Locate the cell with the specified text and output its (x, y) center coordinate. 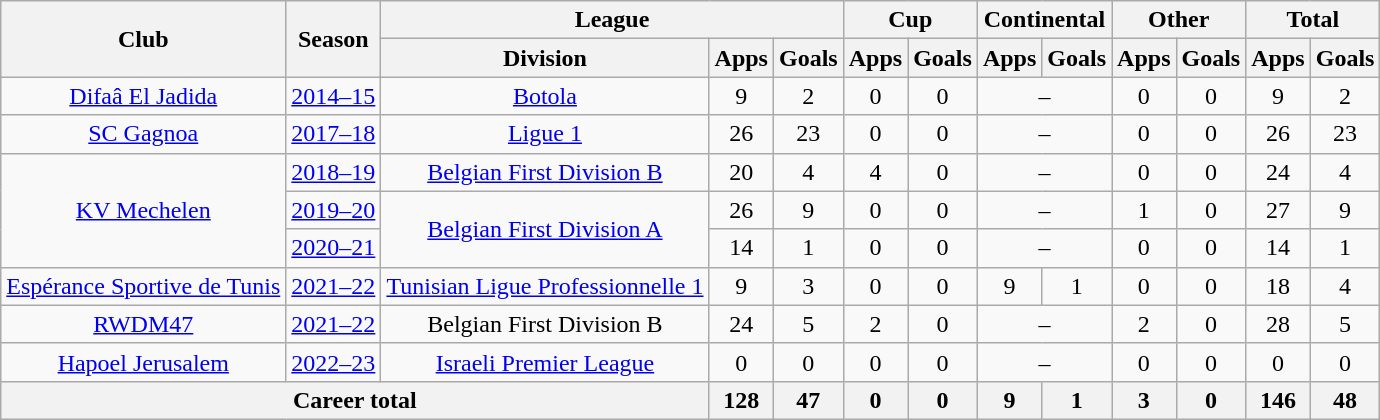
Difaâ El Jadida (144, 96)
Career total (355, 400)
Tunisian Ligue Professionnelle 1 (545, 286)
RWDM47 (144, 324)
Belgian First Division A (545, 229)
Season (334, 39)
18 (1278, 286)
Continental (1044, 20)
128 (741, 400)
28 (1278, 324)
2014–15 (334, 96)
Total (1313, 20)
Club (144, 39)
2020–21 (334, 248)
Cup (910, 20)
Israeli Premier League (545, 362)
2017–18 (334, 134)
47 (808, 400)
League (612, 20)
Hapoel Jerusalem (144, 362)
KV Mechelen (144, 210)
2019–20 (334, 210)
Division (545, 58)
Ligue 1 (545, 134)
2018–19 (334, 172)
SC Gagnoa (144, 134)
2022–23 (334, 362)
Botola (545, 96)
146 (1278, 400)
Espérance Sportive de Tunis (144, 286)
48 (1345, 400)
Other (1179, 20)
20 (741, 172)
27 (1278, 210)
